Detect which cell encompasses the target text, then output its (X, Y) center coordinate. 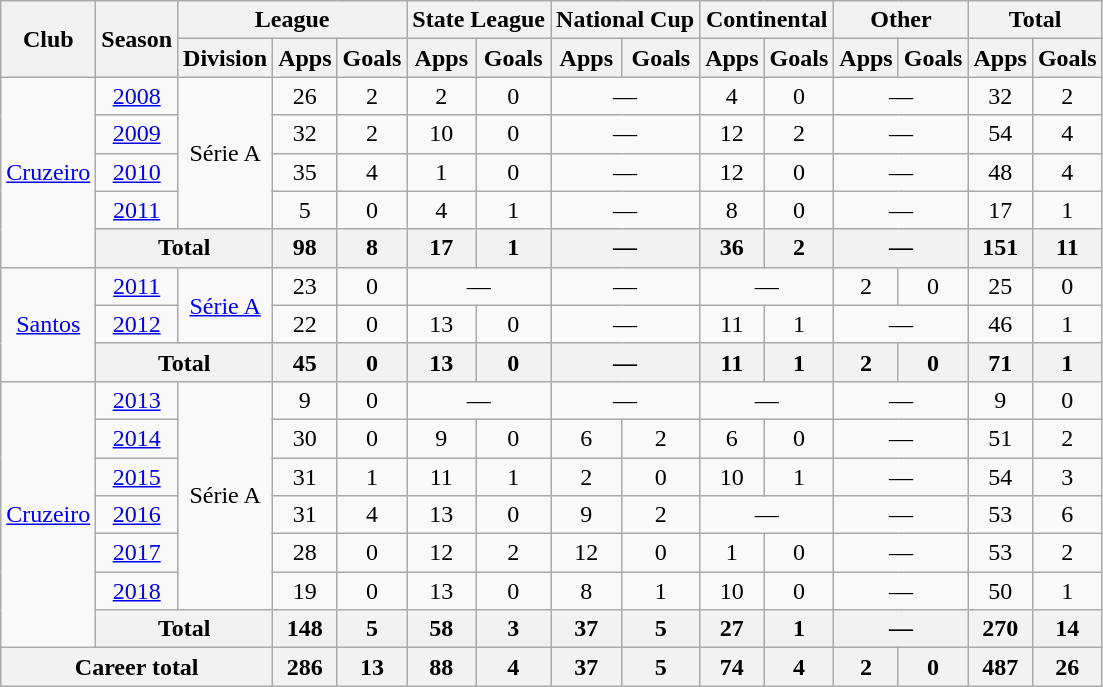
487 (1000, 667)
46 (1000, 324)
National Cup (626, 20)
58 (442, 629)
30 (305, 438)
2008 (137, 96)
22 (305, 324)
36 (732, 248)
74 (732, 667)
88 (442, 667)
Season (137, 39)
25 (1000, 286)
28 (305, 553)
2017 (137, 553)
27 (732, 629)
2010 (137, 172)
45 (305, 362)
2014 (137, 438)
Career total (137, 667)
Division (226, 58)
286 (305, 667)
2015 (137, 477)
51 (1000, 438)
35 (305, 172)
2018 (137, 591)
Other (901, 20)
2009 (137, 134)
14 (1067, 629)
270 (1000, 629)
50 (1000, 591)
2012 (137, 324)
151 (1000, 248)
148 (305, 629)
48 (1000, 172)
71 (1000, 362)
98 (305, 248)
2016 (137, 515)
Continental (767, 20)
Club (48, 39)
State League (479, 20)
19 (305, 591)
League (292, 20)
2013 (137, 400)
23 (305, 286)
Santos (48, 324)
